For the text-containing cell, return its midpoint in (x, y) coordinate format. 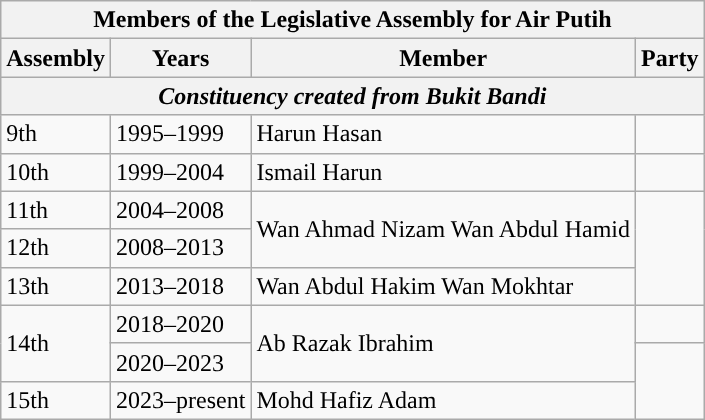
14th (56, 343)
12th (56, 248)
2018–2020 (180, 324)
2023–present (180, 400)
1995–1999 (180, 134)
15th (56, 400)
2004–2008 (180, 210)
Members of the Legislative Assembly for Air Putih (352, 20)
Ismail Harun (444, 172)
Mohd Hafiz Adam (444, 400)
2013–2018 (180, 286)
Party (670, 58)
Member (444, 58)
10th (56, 172)
Wan Abdul Hakim Wan Mokhtar (444, 286)
2020–2023 (180, 362)
Ab Razak Ibrahim (444, 343)
Years (180, 58)
13th (56, 286)
1999–2004 (180, 172)
2008–2013 (180, 248)
Constituency created from Bukit Bandi (352, 96)
9th (56, 134)
Harun Hasan (444, 134)
Wan Ahmad Nizam Wan Abdul Hamid (444, 229)
11th (56, 210)
Assembly (56, 58)
